Determine the (x, y) coordinate at the center of the cell enclosing the given text.  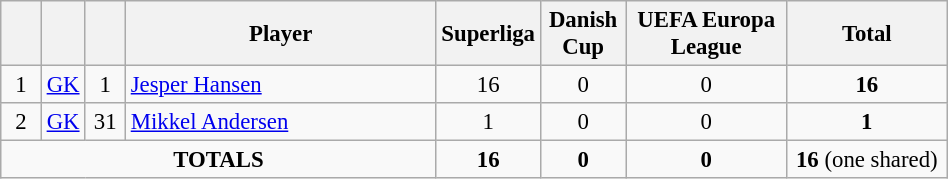
Mikkel Andersen (280, 122)
Total (866, 34)
16 (one shared) (866, 160)
31 (106, 122)
Danish Cup (583, 34)
UEFA Europa League (706, 34)
Superliga (488, 34)
Jesper Hansen (280, 85)
Player (280, 34)
TOTALS (218, 160)
2 (22, 122)
